Identify which cell holds the provided text, then report its [x, y] central coordinate. 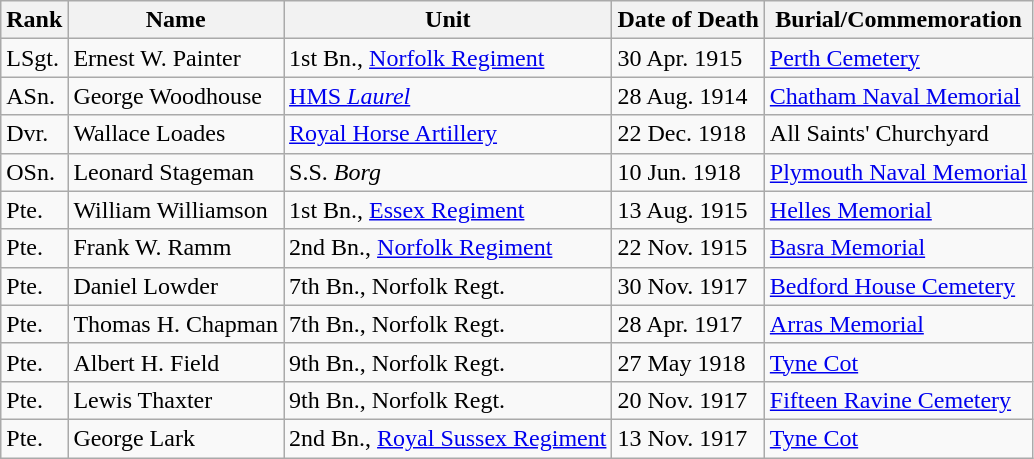
27 May 1918 [688, 362]
LSgt. [34, 58]
Daniel Lowder [176, 286]
Basra Memorial [898, 248]
Rank [34, 20]
22 Dec. 1918 [688, 134]
Unit [448, 20]
Fifteen Ravine Cemetery [898, 400]
Thomas H. Chapman [176, 324]
20 Nov. 1917 [688, 400]
Dvr. [34, 134]
Bedford House Cemetery [898, 286]
Helles Memorial [898, 210]
1st Bn., Norfolk Regiment [448, 58]
Albert H. Field [176, 362]
George Woodhouse [176, 96]
William Williamson [176, 210]
22 Nov. 1915 [688, 248]
Ernest W. Painter [176, 58]
13 Nov. 1917 [688, 438]
Plymouth Naval Memorial [898, 172]
S.S. Borg [448, 172]
Chatham Naval Memorial [898, 96]
ASn. [34, 96]
Leonard Stageman [176, 172]
Name [176, 20]
28 Apr. 1917 [688, 324]
1st Bn., Essex Regiment [448, 210]
Date of Death [688, 20]
OSn. [34, 172]
30 Nov. 1917 [688, 286]
Arras Memorial [898, 324]
Burial/Commemoration [898, 20]
HMS Laurel [448, 96]
30 Apr. 1915 [688, 58]
George Lark [176, 438]
Wallace Loades [176, 134]
Frank W. Ramm [176, 248]
2nd Bn., Norfolk Regiment [448, 248]
2nd Bn., Royal Sussex Regiment [448, 438]
10 Jun. 1918 [688, 172]
13 Aug. 1915 [688, 210]
Royal Horse Artillery [448, 134]
All Saints' Churchyard [898, 134]
Lewis Thaxter [176, 400]
Perth Cemetery [898, 58]
28 Aug. 1914 [688, 96]
